Identify which cell holds the provided text, then report its (x, y) central coordinate. 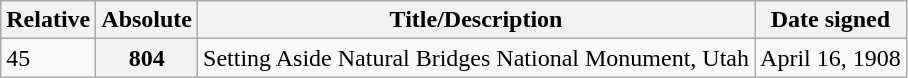
Relative (48, 20)
Date signed (831, 20)
45 (48, 58)
April 16, 1908 (831, 58)
Absolute (147, 20)
Title/Description (476, 20)
Setting Aside Natural Bridges National Monument, Utah (476, 58)
804 (147, 58)
